Capture the cell that displays the provided text and extract its (x, y) central coordinate. 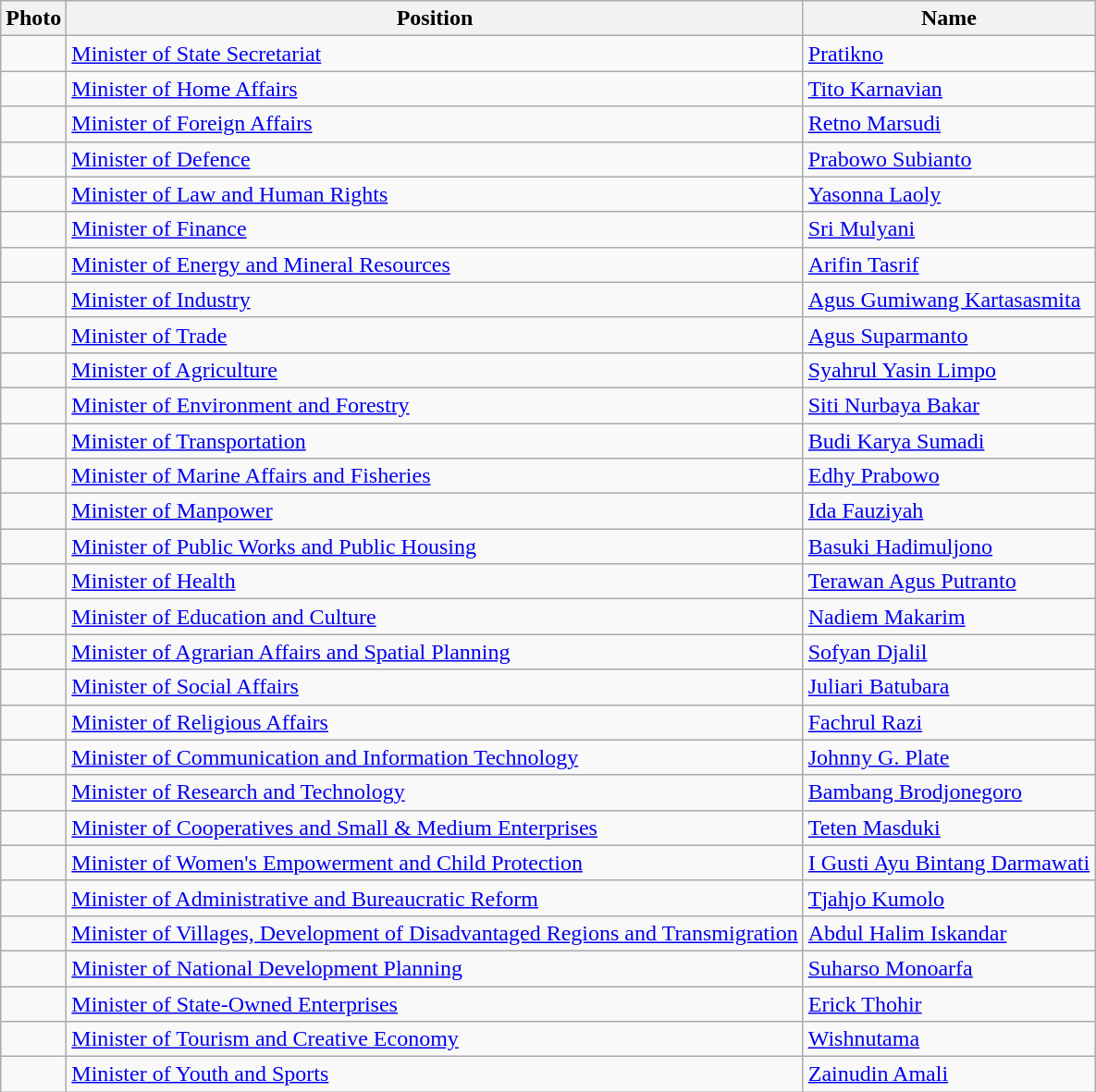
Minister of Industry (435, 300)
Minister of Agriculture (435, 370)
Erick Thohir (949, 1003)
Minister of Women's Empowerment and Child Protection (435, 863)
Minister of State Secretariat (435, 54)
Position (435, 18)
Minister of State-Owned Enterprises (435, 1003)
Terawan Agus Putranto (949, 582)
Suharso Monoarfa (949, 968)
Minister of Energy and Mineral Resources (435, 264)
Agus Gumiwang Kartasasmita (949, 300)
Minister of Communication and Information Technology (435, 757)
Photo (33, 18)
Nadiem Makarim (949, 617)
Minister of Religious Affairs (435, 722)
Syahrul Yasin Limpo (949, 370)
Minister of Research and Technology (435, 792)
Minister of Defence (435, 159)
Minister of Education and Culture (435, 617)
Fachrul Razi (949, 722)
Pratikno (949, 54)
Minister of Environment and Forestry (435, 405)
Budi Karya Sumadi (949, 441)
Tjahjo Kumolo (949, 898)
I Gusti Ayu Bintang Darmawati (949, 863)
Johnny G. Plate (949, 757)
Minister of Cooperatives and Small & Medium Enterprises (435, 828)
Minister of Villages, Development of Disadvantaged Regions and Transmigration (435, 933)
Tito Karnavian (949, 89)
Edhy Prabowo (949, 476)
Minister of Youth and Sports (435, 1074)
Agus Suparmanto (949, 335)
Minister of Social Affairs (435, 687)
Name (949, 18)
Minister of Administrative and Bureaucratic Reform (435, 898)
Abdul Halim Iskandar (949, 933)
Minister of Manpower (435, 511)
Basuki Hadimuljono (949, 546)
Sofyan Djalil (949, 652)
Sri Mulyani (949, 229)
Minister of Tourism and Creative Economy (435, 1039)
Minister of Finance (435, 229)
Retno Marsudi (949, 124)
Minister of Agrarian Affairs and Spatial Planning (435, 652)
Minister of Transportation (435, 441)
Minister of Trade (435, 335)
Bambang Brodjonegoro (949, 792)
Minister of Home Affairs (435, 89)
Prabowo Subianto (949, 159)
Yasonna Laoly (949, 194)
Ida Fauziyah (949, 511)
Minister of Health (435, 582)
Siti Nurbaya Bakar (949, 405)
Minister of Foreign Affairs (435, 124)
Wishnutama (949, 1039)
Minister of National Development Planning (435, 968)
Zainudin Amali (949, 1074)
Minister of Public Works and Public Housing (435, 546)
Minister of Law and Human Rights (435, 194)
Arifin Tasrif (949, 264)
Teten Masduki (949, 828)
Juliari Batubara (949, 687)
Minister of Marine Affairs and Fisheries (435, 476)
